Return the [x, y] coordinate for the center point of the cell that contains the specified text.  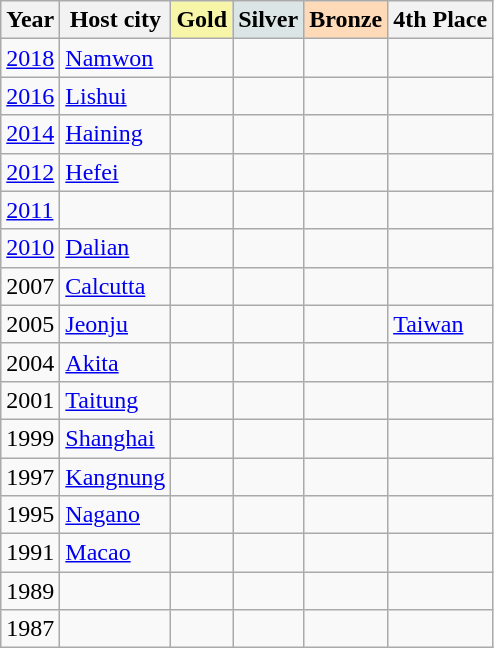
1995 [30, 515]
1989 [30, 591]
Haining [116, 134]
2005 [30, 324]
1987 [30, 629]
Hefei [116, 172]
2012 [30, 172]
Jeonju [116, 324]
2001 [30, 400]
2014 [30, 134]
Silver [268, 20]
Gold [202, 20]
1997 [30, 477]
Bronze [346, 20]
2018 [30, 58]
Host city [116, 20]
Year [30, 20]
2016 [30, 96]
Nagano [116, 515]
4th Place [440, 20]
2004 [30, 362]
Taiwan [440, 324]
Lishui [116, 96]
Calcutta [116, 286]
2011 [30, 210]
Macao [116, 553]
1999 [30, 438]
Kangnung [116, 477]
Namwon [116, 58]
Akita [116, 362]
Shanghai [116, 438]
1991 [30, 553]
Taitung [116, 400]
2010 [30, 248]
Dalian [116, 248]
2007 [30, 286]
